Return the [x, y] coordinate for the center point of the cell that contains the specified text.  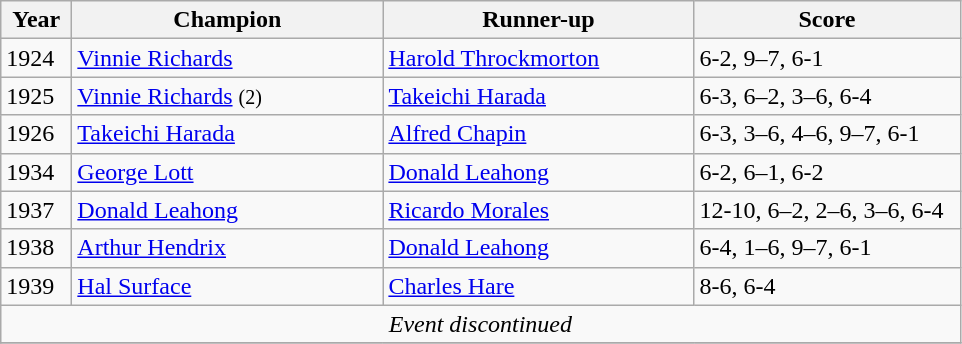
1938 [36, 248]
Runner-up [538, 20]
Hal Surface [228, 286]
8-6, 6-4 [827, 286]
6-2, 9–7, 6-1 [827, 58]
1937 [36, 210]
George Lott [228, 172]
Ricardo Morales [538, 210]
Arthur Hendrix [228, 248]
Champion [228, 20]
1926 [36, 134]
1934 [36, 172]
1924 [36, 58]
1939 [36, 286]
Year [36, 20]
Event discontinued [480, 324]
6-2, 6–1, 6-2 [827, 172]
6-3, 6–2, 3–6, 6-4 [827, 96]
Vinnie Richards (2) [228, 96]
12-10, 6–2, 2–6, 3–6, 6-4 [827, 210]
Vinnie Richards [228, 58]
Charles Hare [538, 286]
Score [827, 20]
6-4, 1–6, 9–7, 6-1 [827, 248]
Alfred Chapin [538, 134]
6-3, 3–6, 4–6, 9–7, 6-1 [827, 134]
1925 [36, 96]
Harold Throckmorton [538, 58]
